Locate the cell with the specified text and output its (X, Y) center coordinate. 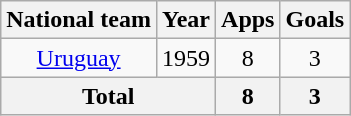
Year (186, 20)
Apps (248, 20)
Total (108, 96)
Uruguay (79, 58)
1959 (186, 58)
Goals (315, 20)
National team (79, 20)
